Scan for the cell matching the given text and deliver its (X, Y) coordinate at center. 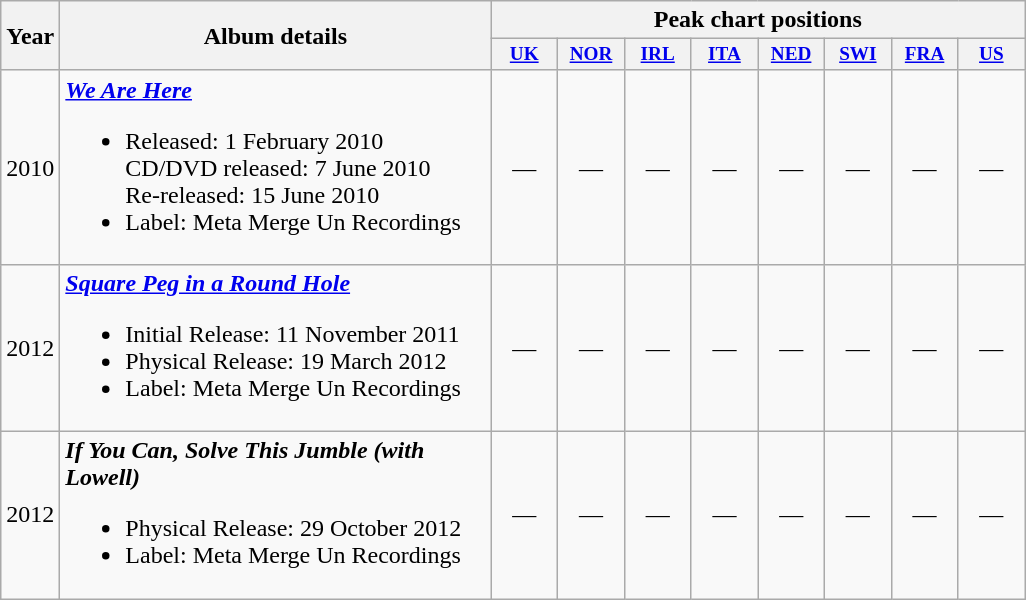
NED (792, 55)
Square Peg in a Round HoleInitial Release: 11 November 2011Physical Release: 19 March 2012Label: Meta Merge Un Recordings (276, 348)
Album details (276, 36)
US (992, 55)
Peak chart positions (758, 20)
FRA (924, 55)
2010 (30, 167)
SWI (858, 55)
If You Can, Solve This Jumble (with Lowell)Physical Release: 29 October 2012Label: Meta Merge Un Recordings (276, 516)
ITA (724, 55)
IRL (658, 55)
UK (524, 55)
NOR (592, 55)
Year (30, 36)
We Are HereReleased: 1 February 2010CD/DVD released: 7 June 2010Re-released: 15 June 2010Label: Meta Merge Un Recordings (276, 167)
